Identify which cell holds the provided text, then report its [X, Y] central coordinate. 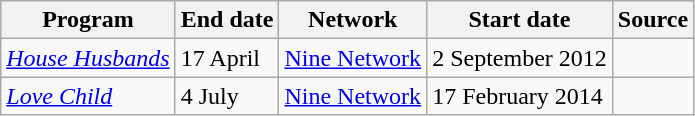
Program [88, 20]
4 July [227, 96]
House Husbands [88, 58]
Start date [520, 20]
Source [652, 20]
2 September 2012 [520, 58]
17 April [227, 58]
Network [353, 20]
Love Child [88, 96]
End date [227, 20]
17 February 2014 [520, 96]
